Determine the (X, Y) coordinate at the center of the cell enclosing the given text.  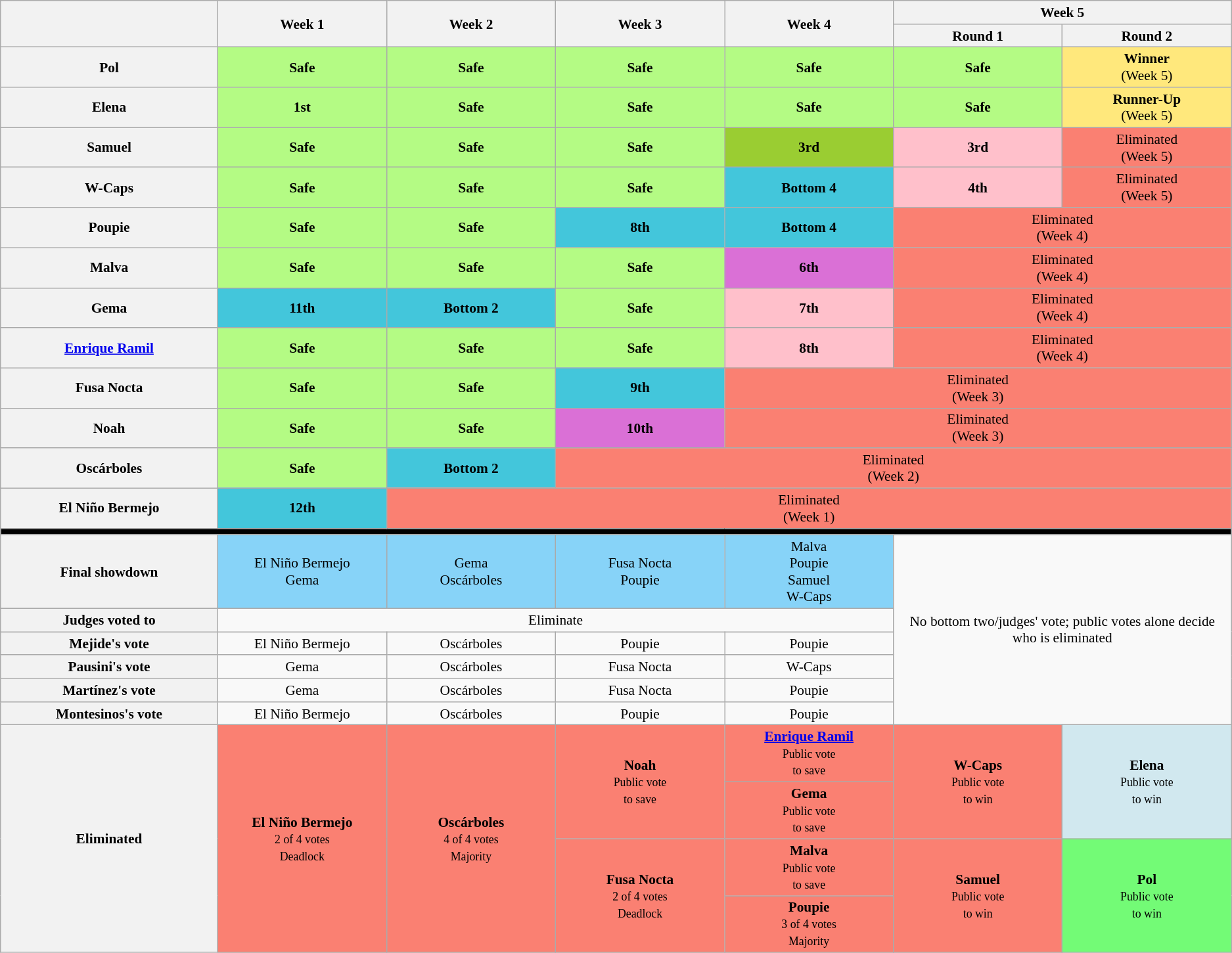
Fusa NoctaPoupie (640, 571)
Week 4 (810, 24)
6th (810, 268)
GemaOscárboles (470, 571)
No bottom two/judges' vote; public votes alone decide who is eliminated (1062, 630)
9th (640, 388)
Pausini's vote (109, 667)
Poupie3 of 4 votesMajority (810, 925)
Week 3 (640, 24)
12th (302, 508)
Eliminated(Week 2) (893, 468)
MalvaPoupieSamuelW-Caps (810, 571)
Round 2 (1147, 36)
Elena (109, 108)
11th (302, 307)
El Niño Bermejo2 of 4 votesDeadlock (302, 839)
Week 5 (1062, 12)
Mejide's vote (109, 644)
Enrique Ramil (109, 348)
Eliminated (109, 839)
Winner(Week 5) (1147, 67)
Montesinos's vote (109, 714)
W-CapsPublic voteto win (978, 782)
4th (978, 188)
Week 1 (302, 24)
Week 2 (470, 24)
ElenaPublic voteto win (1147, 782)
Noah (109, 428)
Pol (109, 67)
Eliminate (555, 620)
Malva (109, 268)
Samuel (109, 147)
Enrique RamilPublic voteto save (810, 754)
PolPublic voteto win (1147, 896)
1st (302, 108)
10th (640, 428)
7th (810, 307)
Fusa Nocta2 of 4 votesDeadlock (640, 896)
Oscárboles4 of 4 votesMajority (470, 839)
Final showdown (109, 571)
Runner-Up(Week 5) (1147, 108)
GemaPublic voteto save (810, 810)
Judges voted to (109, 620)
El Niño BermejoGema (302, 571)
MalvaPublic voteto save (810, 867)
NoahPublic voteto save (640, 782)
Eliminated(Week 1) (809, 508)
Round 1 (978, 36)
Martínez's vote (109, 690)
SamuelPublic voteto win (978, 896)
